Find where the given text appears and provide that cell's center as (x, y) coordinate. 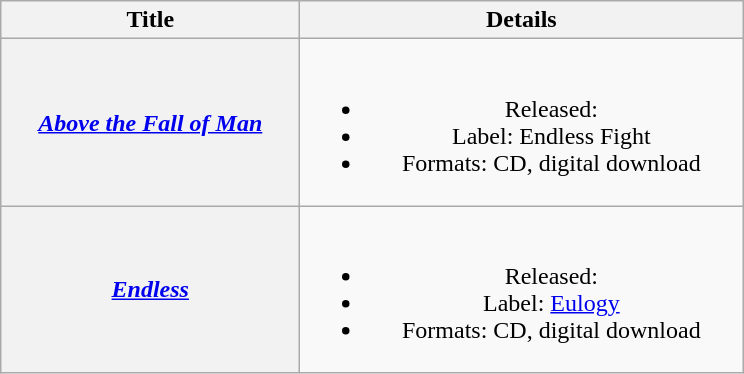
Released: Label: Endless FightFormats: CD, digital download (522, 122)
Endless (150, 290)
Above the Fall of Man (150, 122)
Released: Label: EulogyFormats: CD, digital download (522, 290)
Details (522, 20)
Title (150, 20)
